Return the [X, Y] coordinate for the center point of the cell that contains the specified text.  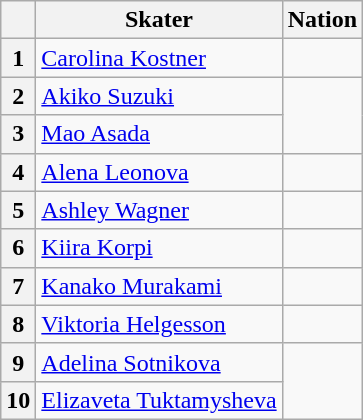
Alena Leonova [159, 172]
1 [18, 58]
3 [18, 134]
Nation [322, 20]
Carolina Kostner [159, 58]
Kanako Murakami [159, 286]
Kiira Korpi [159, 248]
Viktoria Helgesson [159, 324]
Akiko Suzuki [159, 96]
10 [18, 400]
Skater [159, 20]
4 [18, 172]
Mao Asada [159, 134]
8 [18, 324]
5 [18, 210]
Adelina Sotnikova [159, 362]
7 [18, 286]
Ashley Wagner [159, 210]
2 [18, 96]
6 [18, 248]
Elizaveta Tuktamysheva [159, 400]
9 [18, 362]
